Detect which cell encompasses the target text, then output its (X, Y) center coordinate. 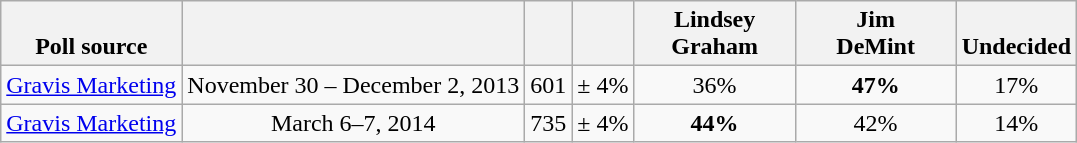
44% (714, 123)
14% (1016, 123)
735 (548, 123)
November 30 – December 2, 2013 (354, 85)
42% (876, 123)
March 6–7, 2014 (354, 123)
17% (1016, 85)
LindseyGraham (714, 34)
601 (548, 85)
JimDeMint (876, 34)
47% (876, 85)
Poll source (92, 34)
36% (714, 85)
Undecided (1016, 34)
